Scan for the cell matching the given text and deliver its [X, Y] coordinate at center. 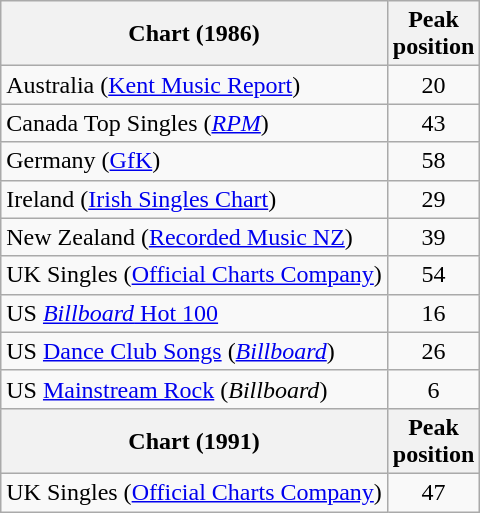
29 [433, 199]
US Dance Club Songs (Billboard) [194, 351]
New Zealand (Recorded Music NZ) [194, 237]
6 [433, 389]
58 [433, 161]
26 [433, 351]
Australia (Kent Music Report) [194, 85]
47 [433, 492]
Chart (1991) [194, 440]
US Billboard Hot 100 [194, 313]
54 [433, 275]
Chart (1986) [194, 34]
39 [433, 237]
43 [433, 123]
16 [433, 313]
Ireland (Irish Singles Chart) [194, 199]
Germany (GfK) [194, 161]
US Mainstream Rock (Billboard) [194, 389]
20 [433, 85]
Canada Top Singles (RPM) [194, 123]
